Search for the cell housing the specified text and yield its (X, Y) center coordinate. 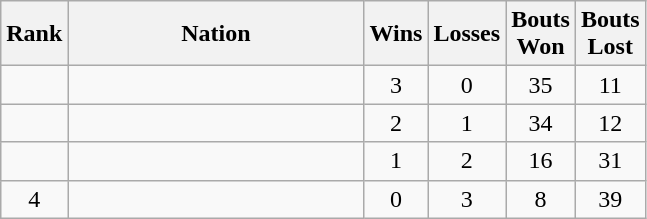
8 (541, 199)
12 (610, 123)
11 (610, 85)
Nation (216, 34)
Bouts Lost (610, 34)
Rank (34, 34)
Wins (396, 34)
Bouts Won (541, 34)
4 (34, 199)
35 (541, 85)
16 (541, 161)
39 (610, 199)
31 (610, 161)
34 (541, 123)
Losses (467, 34)
